Capture the cell that displays the provided text and extract its [X, Y] central coordinate. 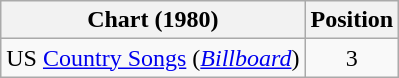
US Country Songs (Billboard) [153, 58]
Position [352, 20]
3 [352, 58]
Chart (1980) [153, 20]
